Determine the [X, Y] coordinate at the center of the cell enclosing the given text.  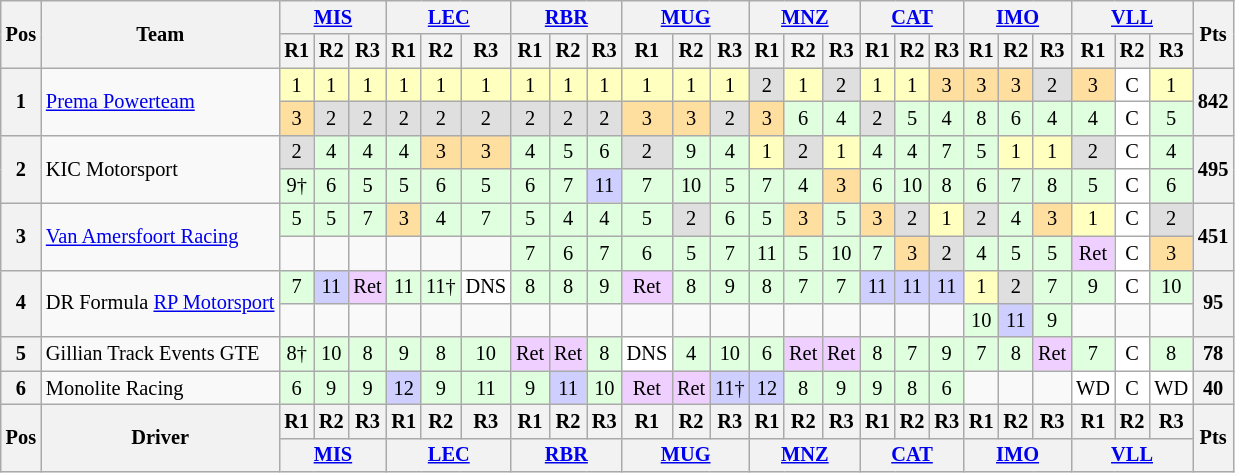
495 [1213, 168]
Monolite Racing [160, 388]
9† [296, 186]
78 [1213, 354]
DR Formula RP Motorsport [160, 304]
KIC Motorsport [160, 168]
95 [1213, 304]
40 [1213, 388]
Driver [160, 438]
Gillian Track Events GTE [160, 354]
Prema Powerteam [160, 102]
842 [1213, 102]
8† [296, 354]
Team [160, 34]
Van Amersfoort Racing [160, 236]
451 [1213, 236]
